Provide the (x, y) coordinate of the cell's center where the given text is located.  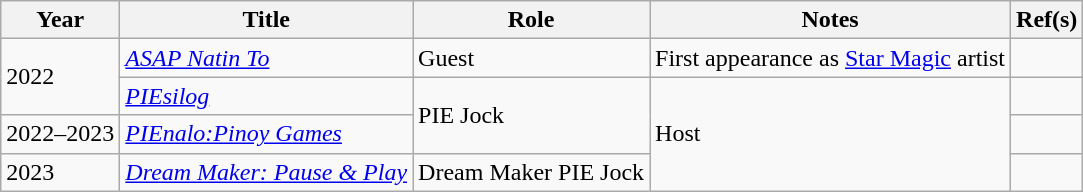
First appearance as Star Magic artist (830, 58)
PIEsilog (266, 96)
2022–2023 (60, 134)
Ref(s) (1047, 20)
Guest (532, 58)
Title (266, 20)
Notes (830, 20)
2022 (60, 77)
Host (830, 134)
ASAP Natin To (266, 58)
2023 (60, 172)
Role (532, 20)
Dream Maker: Pause & Play (266, 172)
Year (60, 20)
PIEnalo:Pinoy Games (266, 134)
Dream Maker PIE Jock (532, 172)
PIE Jock (532, 115)
